Identify which cell holds the provided text, then report its (X, Y) central coordinate. 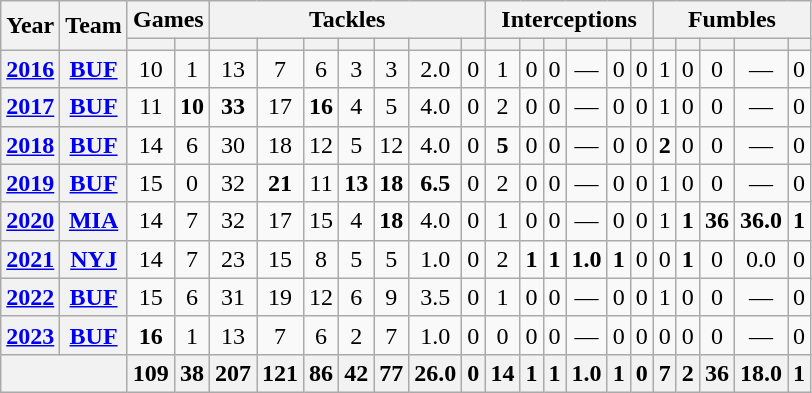
8 (322, 259)
109 (150, 373)
NYJ (94, 259)
2023 (30, 335)
207 (232, 373)
2019 (30, 183)
2018 (30, 145)
77 (392, 373)
19 (280, 297)
Tackles (346, 20)
121 (280, 373)
23 (232, 259)
Games (168, 20)
42 (356, 373)
2016 (30, 69)
26.0 (436, 373)
86 (322, 373)
Interceptions (569, 20)
2017 (30, 107)
MIA (94, 221)
36.0 (760, 221)
6.5 (436, 183)
9 (392, 297)
2.0 (436, 69)
3.5 (436, 297)
18.0 (760, 373)
30 (232, 145)
33 (232, 107)
2021 (30, 259)
0.0 (760, 259)
38 (192, 373)
Year (30, 26)
2022 (30, 297)
2020 (30, 221)
Fumbles (732, 20)
21 (280, 183)
Team (94, 26)
31 (232, 297)
